For the text-containing cell, return its midpoint in [x, y] coordinate format. 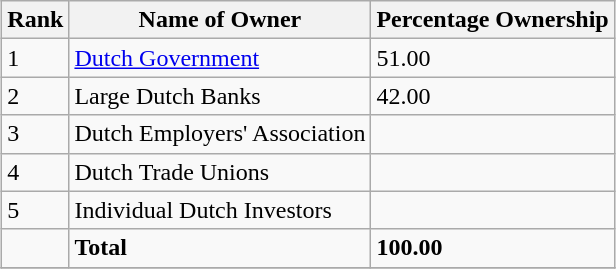
Dutch Government [220, 58]
51.00 [492, 58]
100.00 [492, 248]
1 [36, 58]
Rank [36, 20]
4 [36, 172]
5 [36, 210]
3 [36, 134]
Name of Owner [220, 20]
Total [220, 248]
Individual Dutch Investors [220, 210]
Dutch Trade Unions [220, 172]
42.00 [492, 96]
Large Dutch Banks [220, 96]
2 [36, 96]
Percentage Ownership [492, 20]
Dutch Employers' Association [220, 134]
